Provide the [x, y] coordinate of the cell's center where the given text is located.  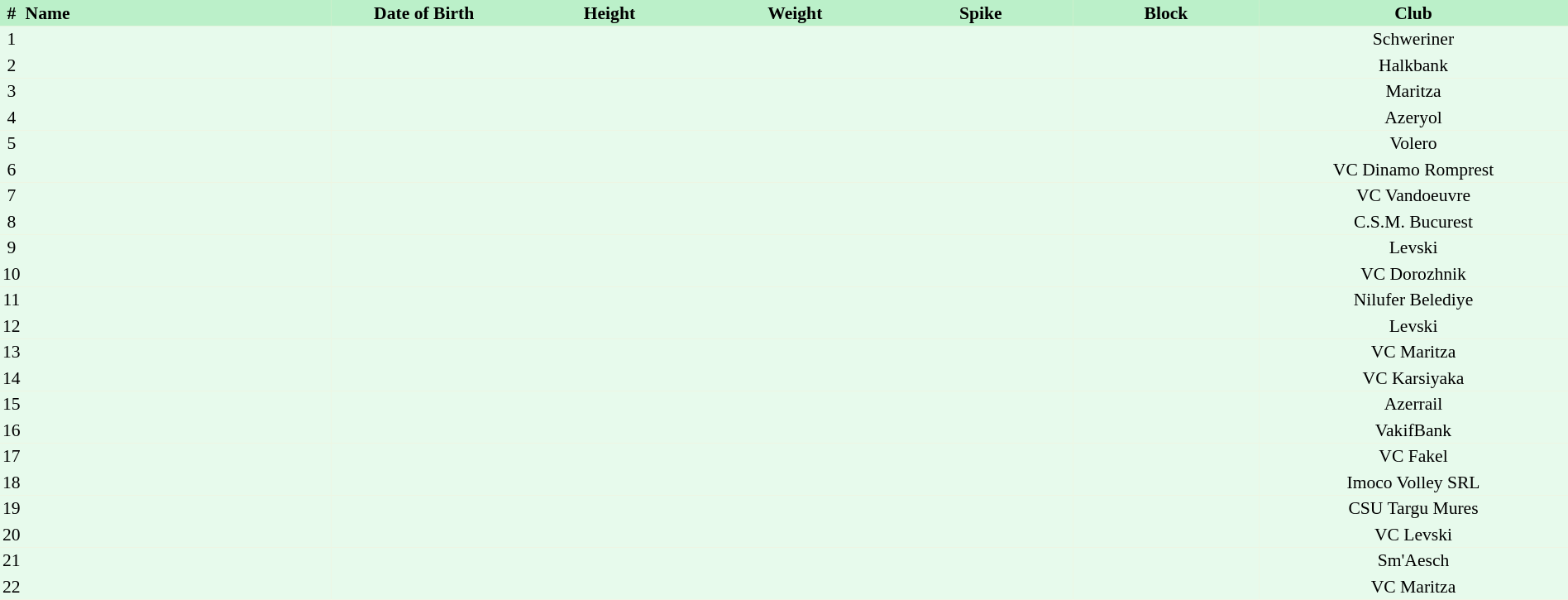
14 [12, 378]
Schweriner [1413, 40]
Sm'Aesch [1413, 561]
VC Fakel [1413, 457]
Date of Birth [424, 13]
17 [12, 457]
5 [12, 144]
8 [12, 222]
13 [12, 353]
Azeryol [1413, 118]
22 [12, 587]
Weight [795, 13]
Name [177, 13]
Block [1166, 13]
15 [12, 404]
# [12, 13]
1 [12, 40]
VC Vandoeuvre [1413, 195]
Height [610, 13]
Nilufer Belediye [1413, 300]
VC Karsiyaka [1413, 378]
19 [12, 508]
16 [12, 430]
VakifBank [1413, 430]
20 [12, 535]
Maritza [1413, 91]
21 [12, 561]
2 [12, 65]
7 [12, 195]
Azerrail [1413, 404]
11 [12, 300]
4 [12, 118]
C.S.M. Bucurest [1413, 222]
12 [12, 326]
18 [12, 482]
Volero [1413, 144]
10 [12, 274]
Spike [981, 13]
6 [12, 170]
VC Levski [1413, 535]
CSU Targu Mures [1413, 508]
3 [12, 91]
Imoco Volley SRL [1413, 482]
VC Dorozhnik [1413, 274]
Halkbank [1413, 65]
Club [1413, 13]
9 [12, 248]
VC Dinamo Romprest [1413, 170]
